For the text-containing cell, return its midpoint in (X, Y) coordinate format. 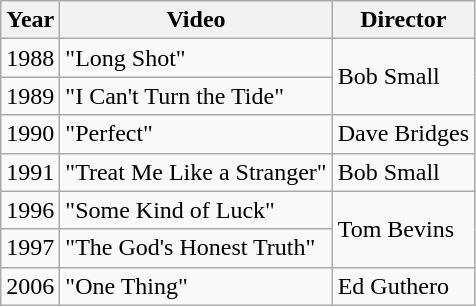
1991 (30, 172)
2006 (30, 286)
1996 (30, 210)
1997 (30, 248)
Director (403, 20)
Video (196, 20)
"I Can't Turn the Tide" (196, 96)
1990 (30, 134)
"Long Shot" (196, 58)
Ed Guthero (403, 286)
Year (30, 20)
"The God's Honest Truth" (196, 248)
1988 (30, 58)
Tom Bevins (403, 229)
"Treat Me Like a Stranger" (196, 172)
"Perfect" (196, 134)
"One Thing" (196, 286)
"Some Kind of Luck" (196, 210)
Dave Bridges (403, 134)
1989 (30, 96)
